Locate the cell with the specified text and output its (x, y) center coordinate. 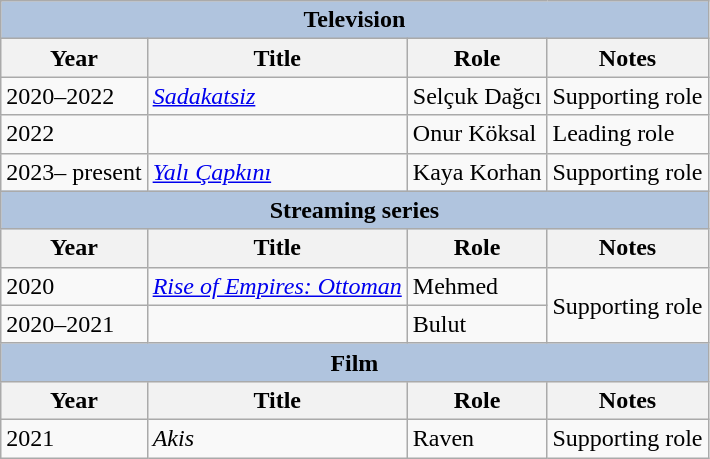
2020–2021 (74, 324)
Selçuk Dağcı (477, 96)
2021 (74, 438)
Onur Köksal (477, 134)
Akis (277, 438)
Television (354, 20)
2020 (74, 286)
Leading role (628, 134)
Film (354, 362)
2022 (74, 134)
Mehmed (477, 286)
Kaya Korhan (477, 172)
Raven (477, 438)
Streaming series (354, 210)
Bulut (477, 324)
Sadakatsiz (277, 96)
Rise of Empires: Ottoman (277, 286)
2023– present (74, 172)
Yalı Çapkını (277, 172)
2020–2022 (74, 96)
